Scan for the cell matching the given text and deliver its (x, y) coordinate at center. 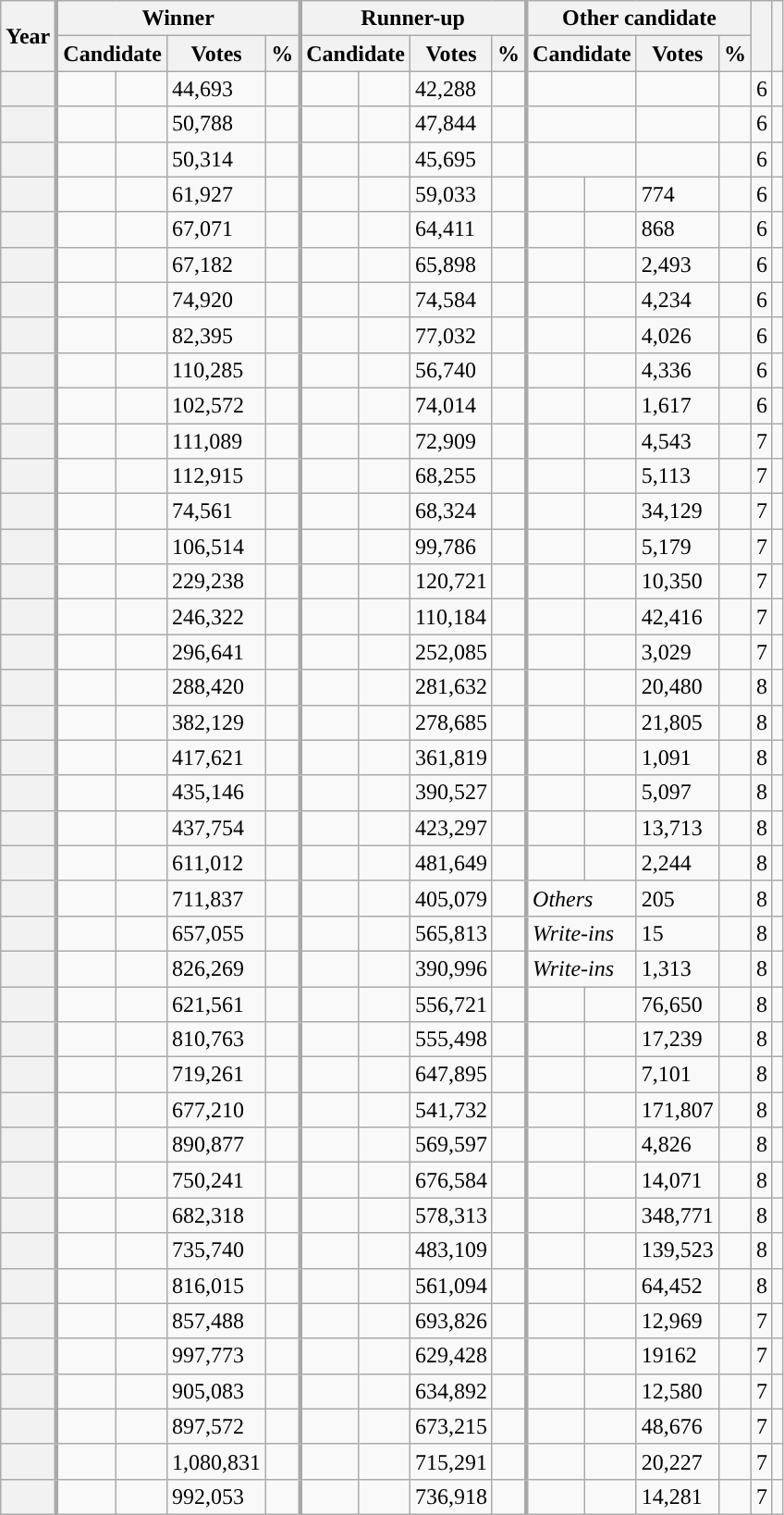
50,314 (216, 159)
68,255 (451, 476)
139,523 (677, 1250)
826,269 (216, 968)
435,146 (216, 793)
74,920 (216, 300)
3,029 (677, 652)
682,318 (216, 1215)
4,234 (677, 300)
47,844 (451, 124)
20,480 (677, 687)
390,527 (451, 793)
59,033 (451, 194)
74,014 (451, 405)
21,805 (677, 722)
Other candidate (638, 18)
673,215 (451, 1426)
19162 (677, 1356)
677,210 (216, 1110)
Runner-up (412, 18)
992,053 (216, 1497)
481,649 (451, 863)
252,085 (451, 652)
711,837 (216, 898)
715,291 (451, 1461)
42,416 (677, 617)
1,313 (677, 968)
382,129 (216, 722)
10,350 (677, 582)
Year (30, 36)
2,493 (677, 265)
Winner (178, 18)
890,877 (216, 1145)
565,813 (451, 933)
361,819 (451, 757)
569,597 (451, 1145)
634,892 (451, 1391)
611,012 (216, 863)
423,297 (451, 828)
676,584 (451, 1180)
810,763 (216, 1040)
17,239 (677, 1040)
278,685 (451, 722)
4,026 (677, 335)
719,261 (216, 1075)
483,109 (451, 1250)
2,244 (677, 863)
555,498 (451, 1040)
246,322 (216, 617)
7,101 (677, 1075)
5,113 (677, 476)
556,721 (451, 1004)
67,071 (216, 229)
816,015 (216, 1286)
48,676 (677, 1426)
997,773 (216, 1356)
390,996 (451, 968)
110,285 (216, 370)
82,395 (216, 335)
76,650 (677, 1004)
14,071 (677, 1180)
171,807 (677, 1110)
1,080,831 (216, 1461)
296,641 (216, 652)
735,740 (216, 1250)
693,826 (451, 1321)
15 (677, 933)
74,584 (451, 300)
905,083 (216, 1391)
45,695 (451, 159)
857,488 (216, 1321)
750,241 (216, 1180)
67,182 (216, 265)
736,918 (451, 1497)
106,514 (216, 547)
417,621 (216, 757)
541,732 (451, 1110)
44,693 (216, 89)
229,238 (216, 582)
102,572 (216, 405)
4,336 (677, 370)
621,561 (216, 1004)
14,281 (677, 1497)
868 (677, 229)
12,969 (677, 1321)
99,786 (451, 547)
405,079 (451, 898)
20,227 (677, 1461)
72,909 (451, 441)
288,420 (216, 687)
68,324 (451, 511)
56,740 (451, 370)
77,032 (451, 335)
578,313 (451, 1215)
111,089 (216, 441)
12,580 (677, 1391)
5,179 (677, 547)
110,184 (451, 617)
774 (677, 194)
64,411 (451, 229)
1,091 (677, 757)
1,617 (677, 405)
120,721 (451, 582)
112,915 (216, 476)
50,788 (216, 124)
281,632 (451, 687)
205 (677, 898)
64,452 (677, 1286)
647,895 (451, 1075)
4,543 (677, 441)
5,097 (677, 793)
61,927 (216, 194)
561,094 (451, 1286)
657,055 (216, 933)
Others (581, 898)
42,288 (451, 89)
4,826 (677, 1145)
897,572 (216, 1426)
13,713 (677, 828)
65,898 (451, 265)
348,771 (677, 1215)
74,561 (216, 511)
34,129 (677, 511)
437,754 (216, 828)
629,428 (451, 1356)
